Output the (X, Y) coordinate of the center of the cell containing the given text.  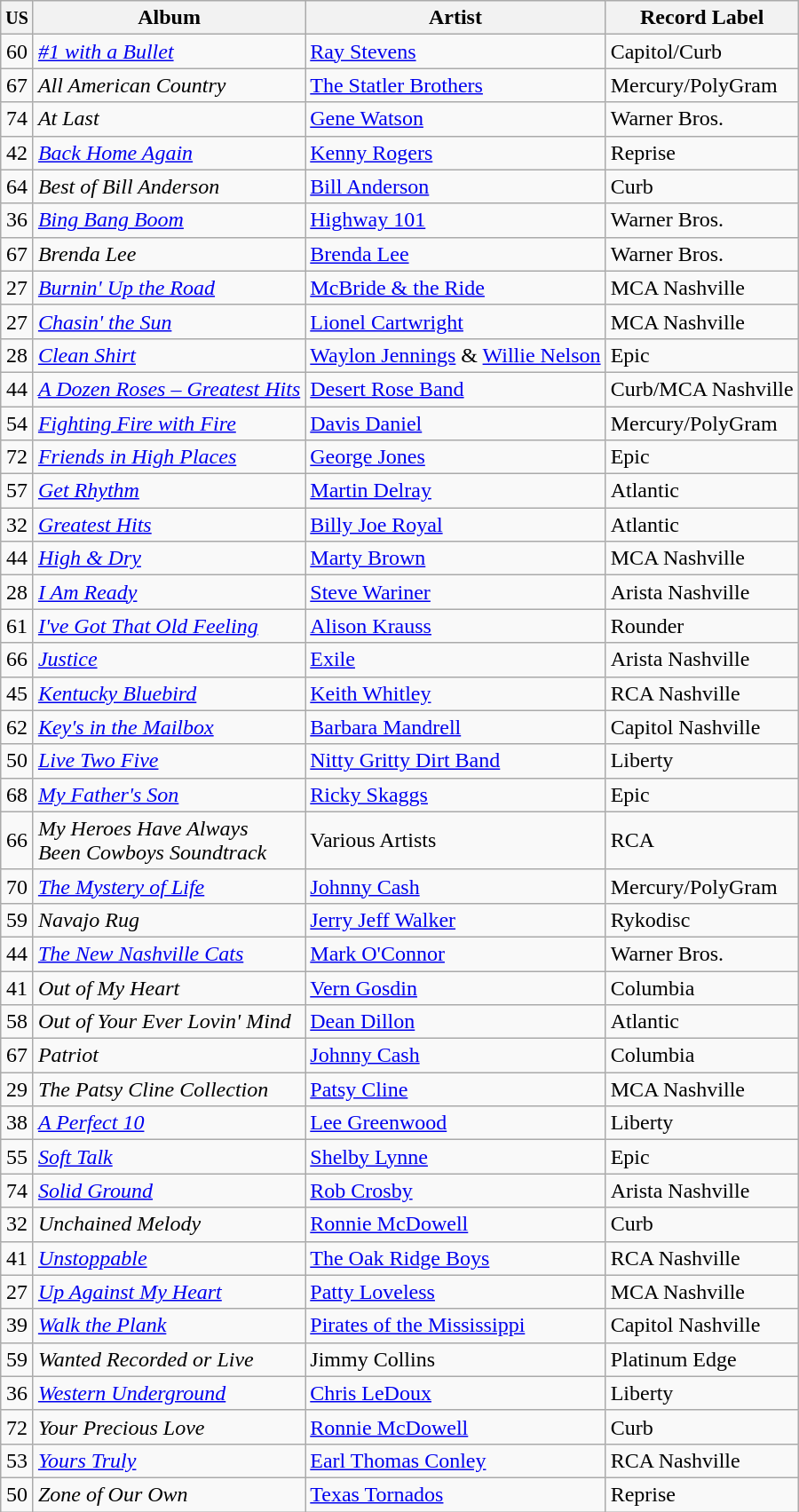
39 (18, 1326)
The Patsy Cline Collection (169, 1089)
62 (18, 727)
Justice (169, 660)
58 (18, 1022)
70 (18, 886)
Clean Shirt (169, 355)
Highway 101 (455, 220)
Out of Your Ever Lovin' Mind (169, 1022)
US (18, 18)
Exile (455, 660)
Burnin' Up the Road (169, 288)
The New Nashville Cats (169, 954)
Solid Ground (169, 1191)
45 (18, 693)
Martin Delray (455, 491)
61 (18, 626)
RCA (701, 840)
Out of My Heart (169, 988)
High & Dry (169, 558)
George Jones (455, 457)
Barbara Mandrell (455, 727)
Greatest Hits (169, 525)
Lionel Cartwright (455, 321)
Desert Rose Band (455, 389)
I've Got That Old Feeling (169, 626)
Western Underground (169, 1393)
38 (18, 1123)
My Heroes Have AlwaysBeen Cowboys Soundtrack (169, 840)
Steve Wariner (455, 592)
Bing Bang Boom (169, 220)
Unchained Melody (169, 1224)
Earl Thomas Conley (455, 1461)
60 (18, 51)
Kenny Rogers (455, 153)
A Perfect 10 (169, 1123)
Kentucky Bluebird (169, 693)
54 (18, 424)
Wanted Recorded or Live (169, 1359)
Navajo Rug (169, 920)
Alison Krauss (455, 626)
Walk the Plank (169, 1326)
Key's in the Mailbox (169, 727)
Platinum Edge (701, 1359)
Keith Whitley (455, 693)
Davis Daniel (455, 424)
Up Against My Heart (169, 1292)
Billy Joe Royal (455, 525)
Rykodisc (701, 920)
The Oak Ridge Boys (455, 1258)
Patsy Cline (455, 1089)
64 (18, 186)
Texas Tornados (455, 1494)
Various Artists (455, 840)
Rob Crosby (455, 1191)
55 (18, 1157)
Fighting Fire with Fire (169, 424)
Ray Stevens (455, 51)
Rounder (701, 626)
Record Label (701, 18)
#1 with a Bullet (169, 51)
Chasin' the Sun (169, 321)
Ricky Skaggs (455, 795)
Friends in High Places (169, 457)
Yours Truly (169, 1461)
Shelby Lynne (455, 1157)
Marty Brown (455, 558)
At Last (169, 119)
Jerry Jeff Walker (455, 920)
Album (169, 18)
Soft Talk (169, 1157)
Live Two Five (169, 761)
Best of Bill Anderson (169, 186)
A Dozen Roses – Greatest Hits (169, 389)
Pirates of the Mississippi (455, 1326)
Jimmy Collins (455, 1359)
Zone of Our Own (169, 1494)
Patriot (169, 1056)
All American Country (169, 85)
Unstoppable (169, 1258)
42 (18, 153)
Chris LeDoux (455, 1393)
McBride & the Ride (455, 288)
Mark O'Connor (455, 954)
68 (18, 795)
Back Home Again (169, 153)
Your Precious Love (169, 1427)
Lee Greenwood (455, 1123)
Waylon Jennings & Willie Nelson (455, 355)
I Am Ready (169, 592)
29 (18, 1089)
Gene Watson (455, 119)
My Father's Son (169, 795)
Patty Loveless (455, 1292)
Vern Gosdin (455, 988)
Artist (455, 18)
The Mystery of Life (169, 886)
53 (18, 1461)
Capitol/Curb (701, 51)
Dean Dillon (455, 1022)
Get Rhythm (169, 491)
Bill Anderson (455, 186)
The Statler Brothers (455, 85)
57 (18, 491)
Nitty Gritty Dirt Band (455, 761)
Curb/MCA Nashville (701, 389)
